Scan for the cell matching the given text and deliver its (x, y) coordinate at center. 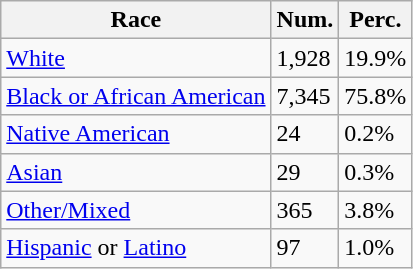
97 (305, 248)
Asian (136, 172)
29 (305, 172)
1,928 (305, 58)
Num. (305, 20)
24 (305, 134)
7,345 (305, 96)
Native American (136, 134)
75.8% (376, 96)
365 (305, 210)
3.8% (376, 210)
Black or African American (136, 96)
Race (136, 20)
0.2% (376, 134)
White (136, 58)
Hispanic or Latino (136, 248)
1.0% (376, 248)
0.3% (376, 172)
Other/Mixed (136, 210)
Perc. (376, 20)
19.9% (376, 58)
